Scan for the cell matching the given text and deliver its (x, y) coordinate at center. 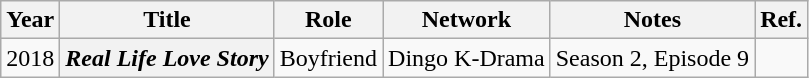
Notes (652, 20)
2018 (30, 58)
Year (30, 20)
Title (167, 20)
Dingo K-Drama (467, 58)
Real Life Love Story (167, 58)
Ref. (782, 20)
Season 2, Episode 9 (652, 58)
Network (467, 20)
Boyfriend (328, 58)
Role (328, 20)
